Output the (X, Y) coordinate of the center of the cell containing the given text.  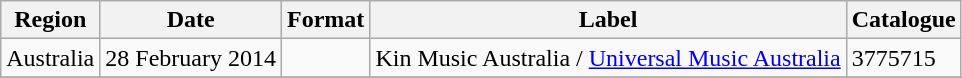
Region (50, 20)
3775715 (904, 58)
Date (191, 20)
Catalogue (904, 20)
Label (608, 20)
Kin Music Australia / Universal Music Australia (608, 58)
Format (326, 20)
Australia (50, 58)
28 February 2014 (191, 58)
